Scan for the cell matching the given text and deliver its (X, Y) coordinate at center. 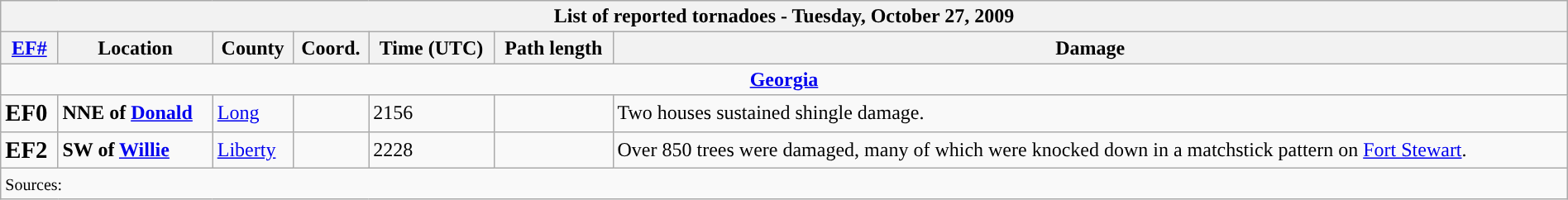
EF0 (30, 113)
EF# (30, 48)
Liberty (253, 150)
County (253, 48)
Over 850 trees were damaged, many of which were knocked down in a matchstick pattern on Fort Stewart. (1090, 150)
EF2 (30, 150)
NNE of Donald (136, 113)
SW of Willie (136, 150)
2228 (432, 150)
Coord. (331, 48)
Two houses sustained shingle damage. (1090, 113)
Damage (1090, 48)
Georgia (784, 79)
Location (136, 48)
List of reported tornadoes - Tuesday, October 27, 2009 (784, 17)
2156 (432, 113)
Path length (554, 48)
Long (253, 113)
Time (UTC) (432, 48)
Sources: (784, 183)
